Scan for the cell matching the given text and deliver its [X, Y] coordinate at center. 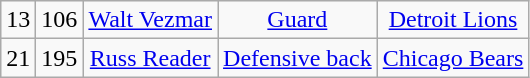
195 [60, 58]
Russ Reader [150, 58]
Chicago Bears [453, 58]
21 [18, 58]
Walt Vezmar [150, 20]
Defensive back [298, 58]
13 [18, 20]
Detroit Lions [453, 20]
106 [60, 20]
Guard [298, 20]
